Extract the [X, Y] coordinate from the center of the cell holding the provided text.  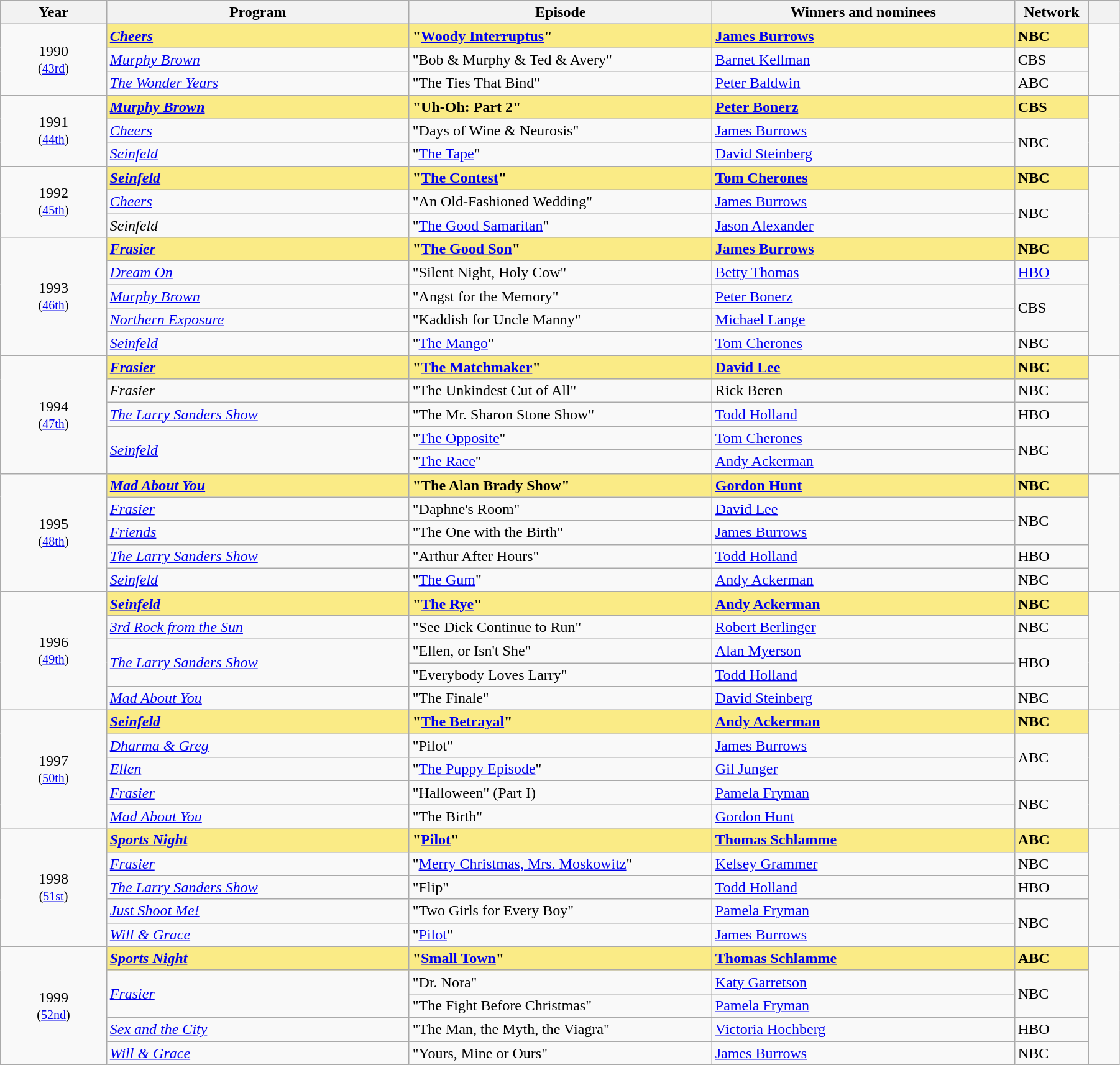
Kelsey Grammer [863, 864]
Sex and the City [257, 1029]
Peter Baldwin [863, 83]
"The Mango" [561, 344]
1990(43rd) [53, 60]
"Uh-Oh: Part 2" [561, 107]
Friends [257, 532]
"Silent Night, Holy Cow" [561, 272]
Victoria Hochberg [863, 1029]
Northern Exposure [257, 320]
"The Mr. Sharon Stone Show" [561, 414]
Katy Garretson [863, 982]
1997(50th) [53, 769]
"The Finale" [561, 698]
"The Matchmaker" [561, 367]
1999(52nd) [53, 1005]
"The Betrayal" [561, 722]
Robert Berlinger [863, 627]
Ellen [257, 769]
Michael Lange [863, 320]
"Flip" [561, 887]
1992(45th) [53, 201]
"The Race" [561, 462]
The Wonder Years [257, 83]
"The Ties That Bind" [561, 83]
"Bob & Murphy & Ted & Avery" [561, 60]
Network [1052, 12]
1994(47th) [53, 414]
Winners and nominees [863, 12]
"Two Girls for Every Boy" [561, 911]
"The Unkindest Cut of All" [561, 391]
"Kaddish for Uncle Manny" [561, 320]
Alan Myerson [863, 651]
Episode [561, 12]
"The Gum" [561, 580]
"The One with the Birth" [561, 532]
"The Opposite" [561, 438]
Program [257, 12]
Year [53, 12]
"Days of Wine & Neurosis" [561, 130]
"Arthur After Hours" [561, 556]
Gil Junger [863, 769]
"Ellen, or Isn't She" [561, 651]
"Small Town" [561, 958]
"Merry Christmas, Mrs. Moskowitz" [561, 864]
Barnet Kellman [863, 60]
"The Contest" [561, 178]
Dream On [257, 272]
1998(51st) [53, 887]
"Daphne's Room" [561, 509]
"The Good Samaritan" [561, 225]
"The Good Son" [561, 249]
"Yours, Mine or Ours" [561, 1053]
"Angst for the Memory" [561, 296]
1995(48th) [53, 532]
Just Shoot Me! [257, 911]
Jason Alexander [863, 225]
"See Dick Continue to Run" [561, 627]
Betty Thomas [863, 272]
"An Old-Fashioned Wedding" [561, 201]
Rick Beren [863, 391]
"The Birth" [561, 816]
3rd Rock from the Sun [257, 627]
"The Tape" [561, 154]
"Dr. Nora" [561, 982]
"The Alan Brady Show" [561, 485]
1993(46th) [53, 296]
1996(49th) [53, 651]
"The Man, the Myth, the Viagra" [561, 1029]
Dharma & Greg [257, 746]
"The Fight Before Christmas" [561, 1005]
"Woody Interruptus" [561, 36]
1991(44th) [53, 130]
"Everybody Loves Larry" [561, 674]
"The Rye" [561, 603]
"Halloween" (Part I) [561, 793]
"The Puppy Episode" [561, 769]
